Detect which cell encompasses the target text, then output its [x, y] center coordinate. 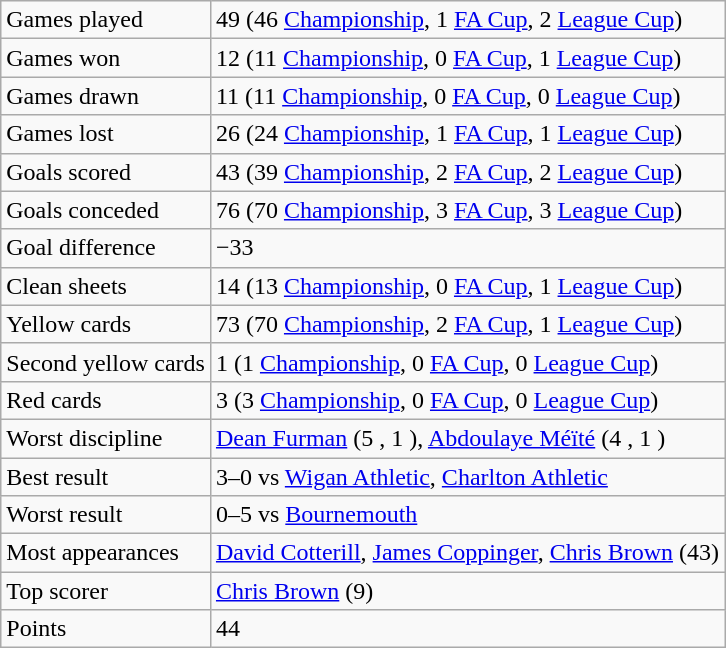
Games lost [106, 134]
Second yellow cards [106, 362]
Most appearances [106, 553]
−33 [467, 248]
0–5 vs Bournemouth [467, 515]
Games won [106, 58]
Best result [106, 477]
26 (24 Championship, 1 FA Cup, 1 League Cup) [467, 134]
11 (11 Championship, 0 FA Cup, 0 League Cup) [467, 96]
76 (70 Championship, 3 FA Cup, 3 League Cup) [467, 210]
Top scorer [106, 591]
Chris Brown (9) [467, 591]
Games drawn [106, 96]
14 (13 Championship, 0 FA Cup, 1 League Cup) [467, 286]
Points [106, 629]
43 (39 Championship, 2 FA Cup, 2 League Cup) [467, 172]
3 (3 Championship, 0 FA Cup, 0 League Cup) [467, 400]
49 (46 Championship, 1 FA Cup, 2 League Cup) [467, 20]
Worst discipline [106, 438]
Goals conceded [106, 210]
1 (1 Championship, 0 FA Cup, 0 League Cup) [467, 362]
Red cards [106, 400]
David Cotterill, James Coppinger, Chris Brown (43) [467, 553]
Clean sheets [106, 286]
Games played [106, 20]
12 (11 Championship, 0 FA Cup, 1 League Cup) [467, 58]
Dean Furman (5 , 1 ), Abdoulaye Méïté (4 , 1 ) [467, 438]
3–0 vs Wigan Athletic, Charlton Athletic [467, 477]
44 [467, 629]
73 (70 Championship, 2 FA Cup, 1 League Cup) [467, 324]
Goal difference [106, 248]
Goals scored [106, 172]
Yellow cards [106, 324]
Worst result [106, 515]
